Provide the [x, y] coordinate of the cell's center where the given text is located.  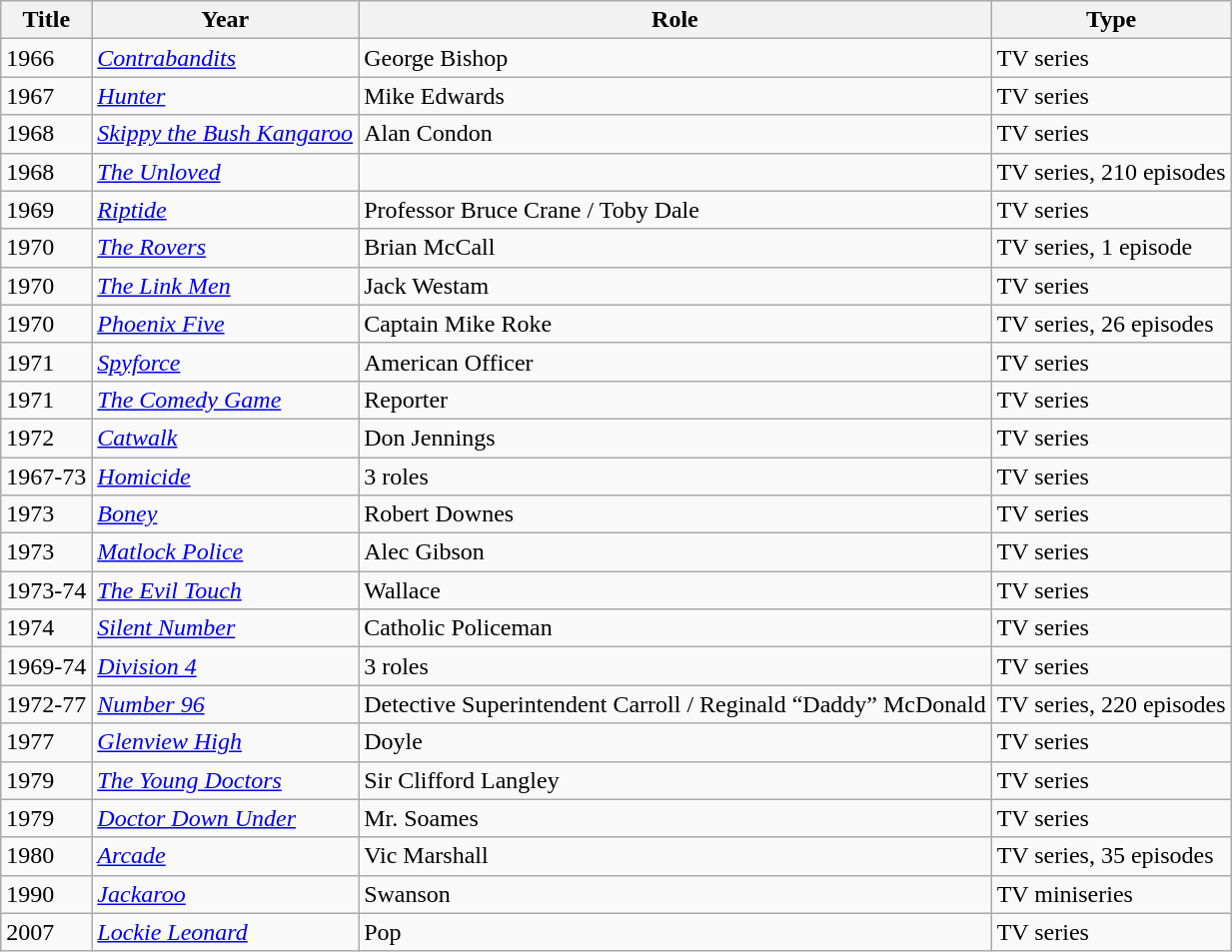
1980 [46, 856]
Year [226, 20]
Spyforce [226, 362]
Catholic Policeman [675, 628]
Hunter [226, 96]
Matlock Police [226, 552]
Arcade [226, 856]
1974 [46, 628]
The Link Men [226, 286]
Professor Bruce Crane / Toby Dale [675, 210]
Contrabandits [226, 58]
1969-74 [46, 666]
Mr. Soames [675, 818]
Captain Mike Roke [675, 324]
The Young Doctors [226, 780]
Phoenix Five [226, 324]
The Evil Touch [226, 590]
Number 96 [226, 704]
Alec Gibson [675, 552]
TV series, 35 episodes [1111, 856]
Jackaroo [226, 894]
Doyle [675, 742]
2007 [46, 932]
Title [46, 20]
Jack Westam [675, 286]
Swanson [675, 894]
1967-73 [46, 476]
Boney [226, 514]
Role [675, 20]
1967 [46, 96]
Catwalk [226, 438]
1977 [46, 742]
1972-77 [46, 704]
TV series, 210 episodes [1111, 172]
The Rovers [226, 248]
Vic Marshall [675, 856]
Sir Clifford Langley [675, 780]
Alan Condon [675, 134]
Riptide [226, 210]
Wallace [675, 590]
The Comedy Game [226, 400]
TV miniseries [1111, 894]
Mike Edwards [675, 96]
TV series, 220 episodes [1111, 704]
Pop [675, 932]
1973-74 [46, 590]
TV series, 1 episode [1111, 248]
Lockie Leonard [226, 932]
1972 [46, 438]
Skippy the Bush Kangaroo [226, 134]
Silent Number [226, 628]
TV series, 26 episodes [1111, 324]
Division 4 [226, 666]
Reporter [675, 400]
The Unloved [226, 172]
American Officer [675, 362]
Glenview High [226, 742]
George Bishop [675, 58]
1990 [46, 894]
1969 [46, 210]
Homicide [226, 476]
Detective Superintendent Carroll / Reginald “Daddy” McDonald [675, 704]
Type [1111, 20]
Doctor Down Under [226, 818]
Brian McCall [675, 248]
1966 [46, 58]
Don Jennings [675, 438]
Robert Downes [675, 514]
